Output the [X, Y] coordinate of the center of the cell containing the given text.  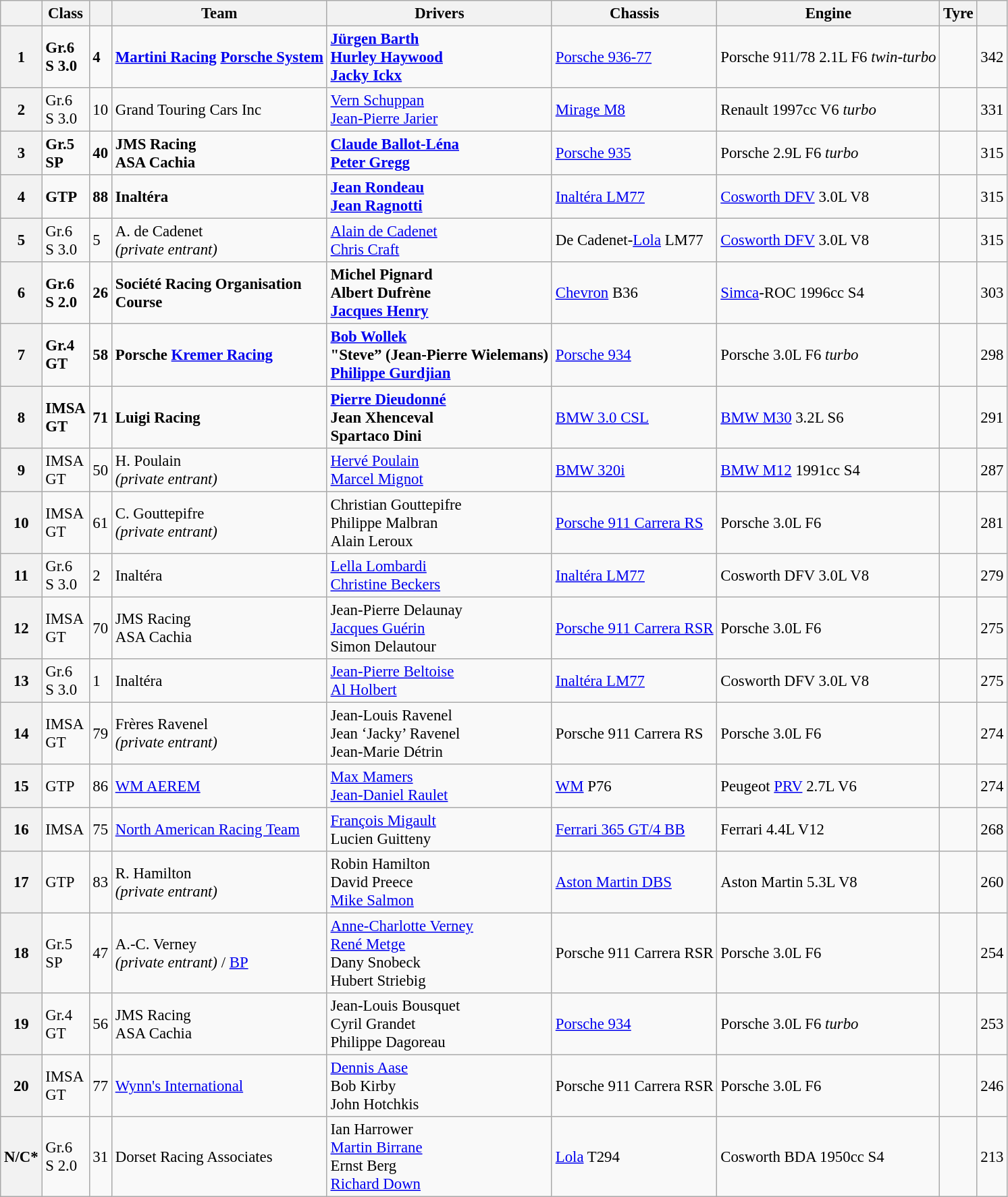
Anne-Charlotte Verney René Metge Dany Snobeck Hubert Striebig [439, 953]
IMSA [65, 829]
Lola T294 [634, 1157]
Hervé Poulain Marcel Mignot [439, 470]
11 [22, 575]
26 [100, 293]
3 [22, 154]
287 [992, 470]
Aston Martin DBS [634, 882]
31 [100, 1157]
François Migault Lucien Guitteny [439, 829]
Société Racing Organisation Course [219, 293]
17 [22, 882]
6 [22, 293]
Jean-Louis Bousquet Cyril Grandet Philippe Dagoreau [439, 1024]
Team [219, 14]
WM P76 [634, 786]
14 [22, 733]
BMW 320i [634, 470]
Max Mamers Jean-Daniel Raulet [439, 786]
De Cadenet-Lola LM77 [634, 240]
Drivers [439, 14]
79 [100, 733]
Michel Pignard Albert Dufrène Jacques Henry [439, 293]
50 [100, 470]
9 [22, 470]
281 [992, 523]
WM AEREM [219, 786]
A.-C. Verney (private entrant) / BP [219, 953]
R. Hamilton(private entrant) [219, 882]
Porsche 936-77 [634, 57]
Ian Harrower Martin Birrane Ernst Berg Richard Down [439, 1157]
70 [100, 628]
Porsche 911/78 2.1L F6 twin-turbo [828, 57]
75 [100, 829]
Peugeot PRV 2.7L V6 [828, 786]
12 [22, 628]
Alain de Cadenet Chris Craft [439, 240]
58 [100, 355]
Dennis Aase Bob Kirby John Hotchkis [439, 1086]
Bob Wollek "Steve” (Jean-Pierre Wielemans) Philippe Gurdjian [439, 355]
Vern Schuppan Jean-Pierre Jarier [439, 109]
Ferrari 4.4L V12 [828, 829]
18 [22, 953]
Christian Gouttepifre Philippe Malbran Alain Leroux [439, 523]
246 [992, 1086]
291 [992, 417]
Class [65, 14]
342 [992, 57]
86 [100, 786]
Renault 1997cc V6 turbo [828, 109]
Lella Lombardi Christine Beckers [439, 575]
Chassis [634, 14]
Jean-Pierre Beltoise Al Holbert [439, 681]
Porsche 935 [634, 154]
7 [22, 355]
Simca-ROC 1996cc S4 [828, 293]
Tyre [959, 14]
Porsche Kremer Racing [219, 355]
BMW 3.0 CSL [634, 417]
61 [100, 523]
Grand Touring Cars Inc [219, 109]
88 [100, 197]
77 [100, 1086]
19 [22, 1024]
Frères Ravenel (private entrant) [219, 733]
N/C* [22, 1157]
Engine [828, 14]
Dorset Racing Associates [219, 1157]
40 [100, 154]
Jean-Louis Ravenel Jean ‘Jacky’ Ravenel Jean-Marie Détrin [439, 733]
303 [992, 293]
47 [100, 953]
56 [100, 1024]
Claude Ballot-Léna Peter Gregg [439, 154]
254 [992, 953]
15 [22, 786]
H. Poulain(private entrant) [219, 470]
Robin Hamilton David Preece Mike Salmon [439, 882]
Mirage M8 [634, 109]
13 [22, 681]
Pierre Dieudonné Jean Xhenceval Spartaco Dini [439, 417]
Jürgen Barth Hurley Haywood Jacky Ickx [439, 57]
Porsche 2.9L F6 turbo [828, 154]
71 [100, 417]
16 [22, 829]
Martini Racing Porsche System [219, 57]
Aston Martin 5.3L V8 [828, 882]
A. de Cadenet(private entrant) [219, 240]
298 [992, 355]
Cosworth BDA 1950cc S4 [828, 1157]
331 [992, 109]
268 [992, 829]
279 [992, 575]
20 [22, 1086]
8 [22, 417]
Wynn's International [219, 1086]
253 [992, 1024]
Chevron B36 [634, 293]
Jean-Pierre Delaunay Jacques Guérin Simon Delautour [439, 628]
C. Gouttepifre(private entrant) [219, 523]
83 [100, 882]
Jean Rondeau Jean Ragnotti [439, 197]
Luigi Racing [219, 417]
260 [992, 882]
North American Racing Team [219, 829]
BMW M12 1991cc S4 [828, 470]
Ferrari 365 GT/4 BB [634, 829]
213 [992, 1157]
BMW M30 3.2L S6 [828, 417]
